Determine the [X, Y] coordinate at the center of the cell enclosing the given text.  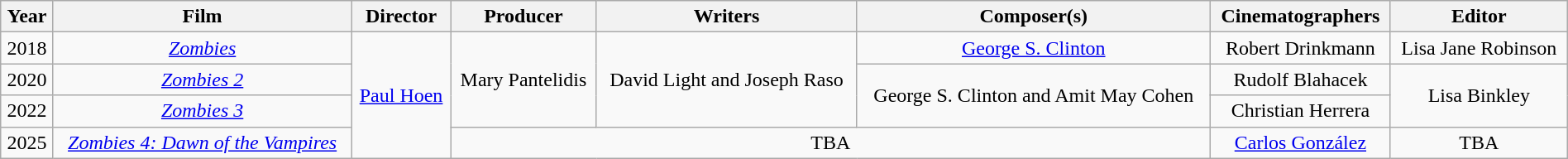
Director [401, 17]
Zombies 2 [202, 79]
Zombies [202, 48]
Composer(s) [1034, 17]
Cinematographers [1300, 17]
Zombies 3 [202, 111]
2022 [26, 111]
David Light and Joseph Raso [726, 79]
Writers [726, 17]
2020 [26, 79]
Rudolf Blahacek [1300, 79]
Film [202, 17]
George S. Clinton [1034, 48]
George S. Clinton and Amit May Cohen [1034, 95]
Producer [523, 17]
Zombies 4: Dawn of the Vampires [202, 142]
Carlos González [1300, 142]
2018 [26, 48]
Lisa Binkley [1479, 95]
Year [26, 17]
Christian Herrera [1300, 111]
Lisa Jane Robinson [1479, 48]
Robert Drinkmann [1300, 48]
Editor [1479, 17]
Mary Pantelidis [523, 79]
2025 [26, 142]
Paul Hoen [401, 95]
